Return the (X, Y) coordinate for the center point of the cell that contains the specified text.  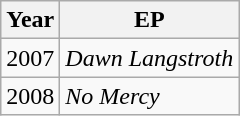
Dawn Langstroth (150, 58)
2008 (30, 96)
No Mercy (150, 96)
Year (30, 20)
EP (150, 20)
2007 (30, 58)
